Provide the (x, y) coordinate of the cell's center where the given text is located.  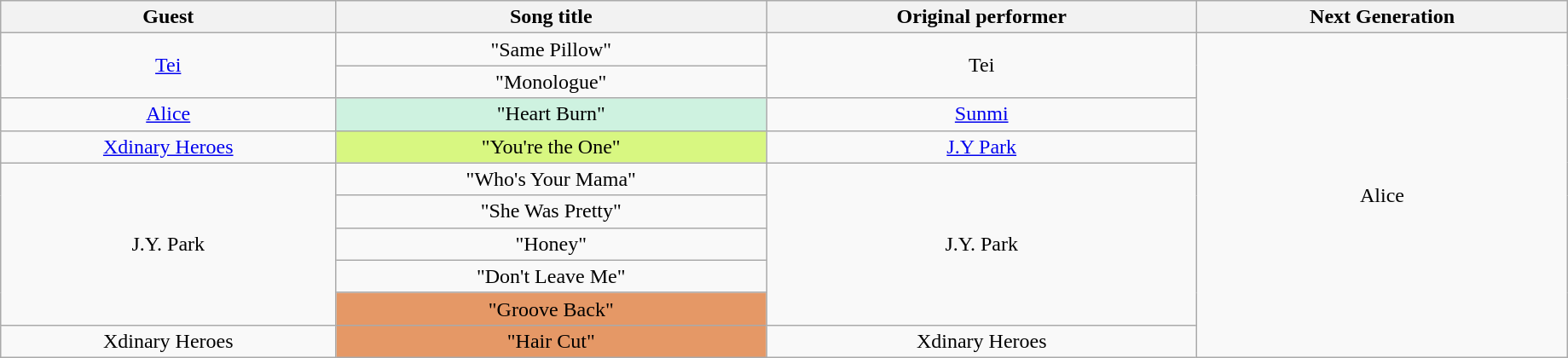
Guest (169, 17)
"You're the One" (551, 147)
"Monologue" (551, 82)
Next Generation (1383, 17)
"She Was Pretty" (551, 211)
"Same Pillow" (551, 49)
Sunmi (982, 114)
"Groove Back" (551, 309)
"Hair Cut" (551, 341)
Original performer (982, 17)
J.Y Park (982, 147)
"Don't Leave Me" (551, 276)
"Heart Burn" (551, 114)
"Honey" (551, 244)
Song title (551, 17)
"Who's Your Mama" (551, 179)
